Provide the [X, Y] coordinate of the cell's center where the given text is located.  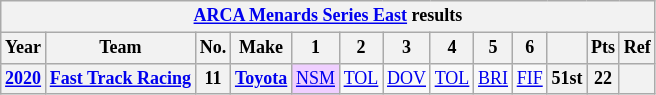
3 [407, 48]
ARCA Menards Series East results [328, 16]
NSM [316, 78]
Toyota [262, 78]
2020 [24, 78]
Team [120, 48]
6 [530, 48]
Pts [604, 48]
2 [360, 48]
5 [494, 48]
Year [24, 48]
Ref [637, 48]
FIF [530, 78]
Make [262, 48]
Fast Track Racing [120, 78]
No. [212, 48]
DOV [407, 78]
BRI [494, 78]
22 [604, 78]
51st [567, 78]
4 [452, 48]
1 [316, 48]
11 [212, 78]
